Pinpoint the cell where the given text exists, returning its [X, Y] midpoint coordinate. 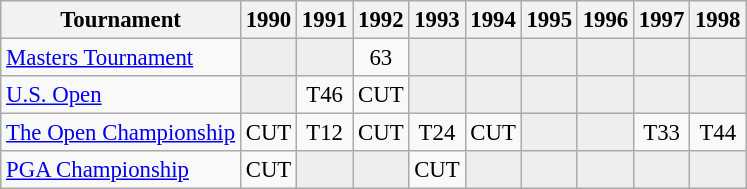
1998 [718, 20]
1990 [268, 20]
Masters Tournament [121, 58]
The Open Championship [121, 133]
1993 [437, 20]
T33 [661, 133]
T12 [325, 133]
63 [381, 58]
T44 [718, 133]
T24 [437, 133]
1997 [661, 20]
U.S. Open [121, 95]
1995 [549, 20]
1996 [605, 20]
PGA Championship [121, 170]
1994 [493, 20]
T46 [325, 95]
1991 [325, 20]
1992 [381, 20]
Tournament [121, 20]
